Identify which cell holds the provided text, then report its (x, y) central coordinate. 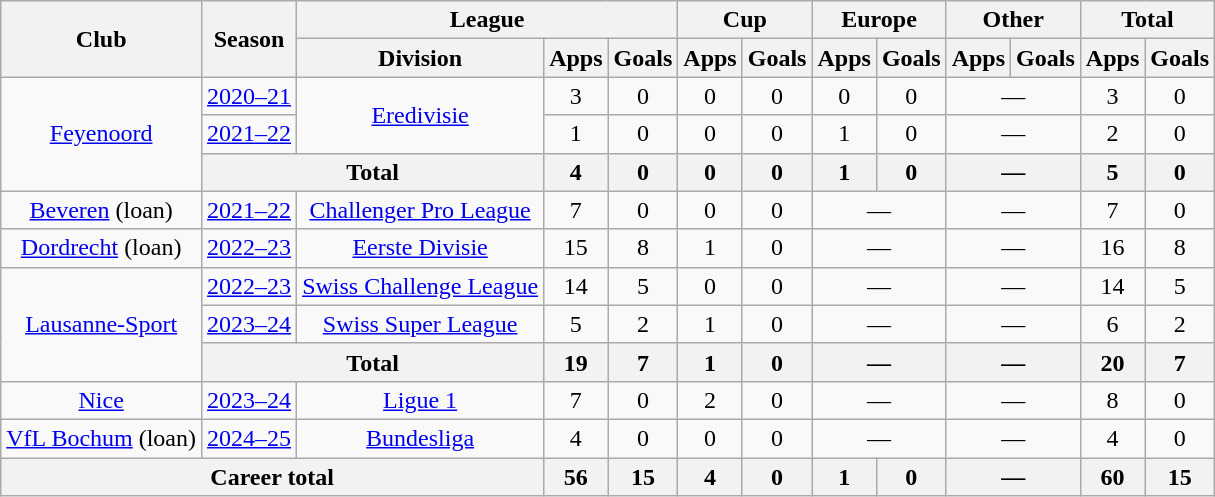
Division (420, 58)
Eerste Divisie (420, 248)
Dordrecht (loan) (102, 248)
Ligue 1 (420, 400)
Cup (745, 20)
Eredivisie (420, 115)
Beveren (loan) (102, 210)
Lausanne-Sport (102, 324)
2024–25 (250, 438)
Challenger Pro League (420, 210)
Bundesliga (420, 438)
VfL Bochum (loan) (102, 438)
Europe (879, 20)
Swiss Super League (420, 324)
Season (250, 39)
16 (1112, 248)
20 (1112, 362)
2020–21 (250, 96)
19 (576, 362)
Other (1013, 20)
League (488, 20)
Nice (102, 400)
Feyenoord (102, 134)
Career total (272, 477)
60 (1112, 477)
Swiss Challenge League (420, 286)
Club (102, 39)
56 (576, 477)
6 (1112, 324)
